Locate the cell with the specified text and output its (x, y) center coordinate. 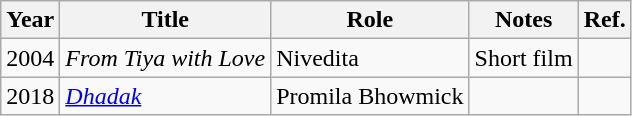
Nivedita (370, 58)
Role (370, 20)
From Tiya with Love (166, 58)
Year (30, 20)
Notes (524, 20)
Short film (524, 58)
Dhadak (166, 96)
2018 (30, 96)
2004 (30, 58)
Promila Bhowmick (370, 96)
Ref. (604, 20)
Title (166, 20)
